Identify which cell holds the provided text, then report its [X, Y] central coordinate. 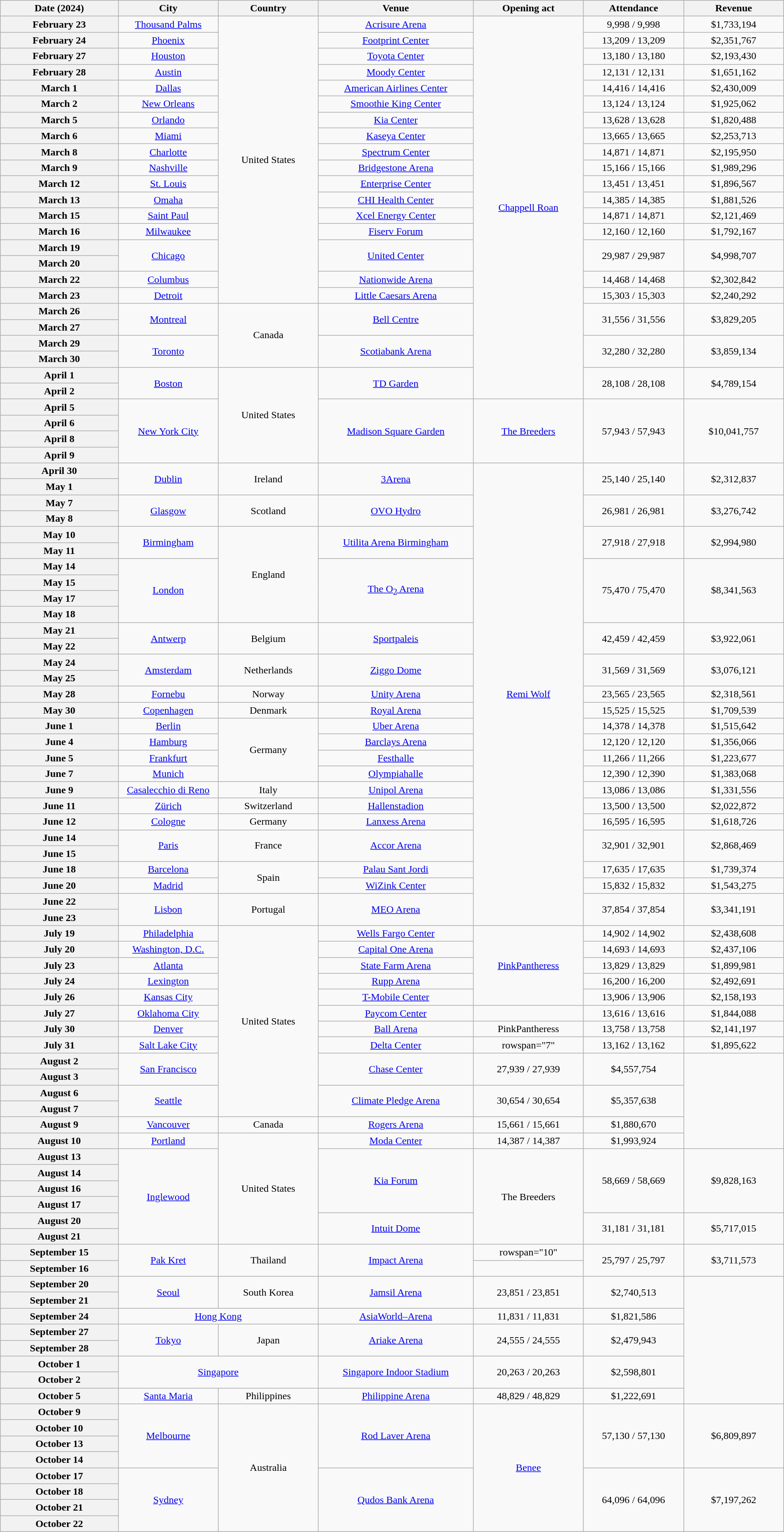
Zürich [168, 806]
October 22 [59, 1524]
September 28 [59, 1348]
Unipol Arena [396, 790]
American Airlines Center [396, 88]
15,303 / 15,303 [633, 295]
Dublin [168, 479]
Washington, D.C. [168, 949]
13,209 / 13,209 [633, 40]
13,829 / 13,829 [633, 965]
October 9 [59, 1412]
June 15 [59, 854]
Vancouver [168, 1125]
13,500 / 13,500 [633, 806]
12,390 / 12,390 [633, 774]
$2,121,469 [734, 216]
rowspan="7" [529, 1045]
Revenue [734, 8]
75,470 / 75,470 [633, 590]
May 7 [59, 503]
$1,820,488 [734, 120]
15,166 / 15,166 [633, 168]
City [168, 8]
February 24 [59, 40]
$2,437,106 [734, 949]
Ziggo Dome [396, 670]
Bridgestone Arena [396, 168]
$2,141,197 [734, 1029]
Antwerp [168, 638]
$2,318,561 [734, 694]
32,901 / 32,901 [633, 846]
May 25 [59, 678]
13,086 / 13,086 [633, 790]
Fiserv Forum [396, 232]
June 12 [59, 822]
Acrisure Arena [396, 24]
$1,993,924 [633, 1141]
Footprint Center [396, 40]
October 5 [59, 1396]
12,131 / 12,131 [633, 72]
$2,479,943 [633, 1340]
20,263 / 20,263 [529, 1372]
$2,438,608 [734, 933]
25,140 / 25,140 [633, 479]
$1,543,275 [734, 885]
July 19 [59, 933]
$1,223,677 [734, 758]
$4,557,754 [633, 1069]
Rogers Arena [396, 1125]
Houston [168, 56]
March 16 [59, 232]
$2,195,950 [734, 152]
MEO Arena [396, 909]
San Francisco [168, 1069]
September 21 [59, 1300]
$4,998,707 [734, 256]
Spectrum Center [396, 152]
August 2 [59, 1061]
St. Louis [168, 184]
Madison Square Garden [396, 431]
$2,492,691 [734, 981]
Benee [529, 1467]
Philippine Arena [396, 1396]
$4,789,154 [734, 383]
58,669 / 58,669 [633, 1180]
$1,925,062 [734, 104]
11,831 / 11,831 [529, 1316]
13,162 / 13,162 [633, 1045]
June 14 [59, 838]
Australia [268, 1467]
$3,276,742 [734, 511]
Frankfurt [168, 758]
May 28 [59, 694]
12,120 / 12,120 [633, 742]
$1,222,691 [633, 1396]
Accor Arena [396, 846]
July 20 [59, 949]
October 10 [59, 1428]
October 14 [59, 1460]
12,160 / 12,160 [633, 232]
March 15 [59, 216]
Kia Forum [396, 1180]
CHI Health Center [396, 200]
March 20 [59, 264]
Copenhagen [168, 710]
31,181 / 31,181 [633, 1229]
June 7 [59, 774]
Omaha [168, 200]
Scotland [268, 511]
March 1 [59, 88]
$1,618,726 [734, 822]
Hong Kong [218, 1316]
Chicago [168, 256]
Capital One Arena [396, 949]
London [168, 590]
31,569 / 31,569 [633, 670]
September 20 [59, 1284]
Oklahoma City [168, 1013]
13,906 / 13,906 [633, 997]
February 27 [59, 56]
$2,868,469 [734, 846]
Ball Arena [396, 1029]
Moda Center [396, 1141]
Detroit [168, 295]
October 13 [59, 1444]
October 2 [59, 1380]
August 21 [59, 1237]
$8,341,563 [734, 590]
Montreal [168, 319]
14,902 / 14,902 [633, 933]
May 11 [59, 551]
August 6 [59, 1093]
$1,356,066 [734, 742]
March 8 [59, 152]
May 10 [59, 535]
$1,880,670 [633, 1125]
13,628 / 13,628 [633, 120]
March 12 [59, 184]
Saint Paul [168, 216]
Milwaukee [168, 232]
WiZink Center [396, 885]
Philadelphia [168, 933]
August 20 [59, 1221]
$1,739,374 [734, 870]
Ireland [268, 479]
Glasgow [168, 511]
27,918 / 27,918 [633, 543]
11,266 / 11,266 [633, 758]
$1,792,167 [734, 232]
Toyota Center [396, 56]
Rod Laver Arena [396, 1436]
Lexington [168, 981]
$2,022,872 [734, 806]
Switzerland [268, 806]
Enterprise Center [396, 184]
May 1 [59, 487]
March 9 [59, 168]
14,385 / 14,385 [633, 200]
13,180 / 13,180 [633, 56]
30,654 / 30,654 [529, 1101]
Portugal [268, 909]
April 6 [59, 423]
August 7 [59, 1109]
March 19 [59, 248]
Uber Arena [396, 726]
Melbourne [168, 1436]
June 22 [59, 901]
Inglewood [168, 1196]
France [268, 846]
28,108 / 28,108 [633, 383]
June 23 [59, 917]
OVO Hydro [396, 511]
AsiaWorld–Arena [396, 1316]
48,829 / 48,829 [529, 1396]
$1,844,088 [734, 1013]
14,468 / 14,468 [633, 279]
February 28 [59, 72]
March 22 [59, 279]
October 18 [59, 1492]
August 14 [59, 1172]
$1,733,194 [734, 24]
Wells Fargo Center [396, 933]
$2,994,980 [734, 543]
April 9 [59, 455]
$3,341,191 [734, 909]
Paris [168, 846]
Thousand Palms [168, 24]
United Center [396, 256]
May 14 [59, 567]
May 24 [59, 662]
Birmingham [168, 543]
rowspan="10" [529, 1253]
March 2 [59, 104]
Kia Center [396, 120]
13,758 / 13,758 [633, 1029]
October 17 [59, 1475]
Festhalle [396, 758]
Venue [396, 8]
September 27 [59, 1332]
14,387 / 14,387 [529, 1141]
23,565 / 23,565 [633, 694]
February 23 [59, 24]
August 17 [59, 1204]
Jamsil Arena [396, 1292]
14,693 / 14,693 [633, 949]
Country [268, 8]
Lisbon [168, 909]
TD Garden [396, 383]
$1,989,296 [734, 168]
Cologne [168, 822]
57,943 / 57,943 [633, 431]
Portland [168, 1141]
May 17 [59, 598]
The O2 Arena [396, 590]
Dallas [168, 88]
Chappell Roan [529, 208]
Qudos Bank Arena [396, 1499]
Singapore Indoor Stadium [396, 1372]
Climate Pledge Arena [396, 1101]
Amsterdam [168, 670]
Remi Wolf [529, 694]
Barcelona [168, 870]
$2,193,430 [734, 56]
Intuit Dome [396, 1229]
July 23 [59, 965]
Seoul [168, 1292]
$3,922,061 [734, 638]
Denver [168, 1029]
$2,430,009 [734, 88]
27,939 / 27,939 [529, 1069]
Hallenstadion [396, 806]
$5,717,015 [734, 1229]
June 5 [59, 758]
Moody Center [396, 72]
Phoenix [168, 40]
Kaseya Center [396, 136]
Nashville [168, 168]
42,459 / 42,459 [633, 638]
Belgium [268, 638]
$6,809,897 [734, 1436]
$2,598,801 [633, 1372]
$1,383,068 [734, 774]
Seattle [168, 1101]
Miami [168, 136]
37,854 / 37,854 [633, 909]
July 31 [59, 1045]
Hamburg [168, 742]
Utilita Arena Birmingham [396, 543]
$1,651,162 [734, 72]
Madrid [168, 885]
June 11 [59, 806]
Palau Sant Jordi [396, 870]
Little Caesars Arena [396, 295]
13,616 / 13,616 [633, 1013]
May 22 [59, 646]
17,635 / 17,635 [633, 870]
14,416 / 14,416 [633, 88]
May 8 [59, 519]
Date (2024) [59, 8]
July 26 [59, 997]
$7,197,262 [734, 1499]
57,130 / 57,130 [633, 1436]
Chase Center [396, 1069]
26,981 / 26,981 [633, 511]
Opening act [529, 8]
Orlando [168, 120]
March 5 [59, 120]
Casalecchio di Reno [168, 790]
Austin [168, 72]
$5,357,638 [633, 1101]
$2,740,513 [633, 1292]
32,280 / 32,280 [633, 351]
24,555 / 24,555 [529, 1340]
Denmark [268, 710]
13,451 / 13,451 [633, 184]
$3,711,573 [734, 1260]
$2,240,292 [734, 295]
Unity Arena [396, 694]
$10,041,757 [734, 431]
April 2 [59, 391]
Sydney [168, 1499]
September 16 [59, 1268]
Paycom Center [396, 1013]
9,998 / 9,998 [633, 24]
Sportpaleis [396, 638]
Singapore [218, 1372]
August 3 [59, 1077]
$1,821,586 [633, 1316]
May 18 [59, 614]
June 1 [59, 726]
South Korea [268, 1292]
May 15 [59, 582]
$1,899,981 [734, 965]
Spain [268, 877]
31,556 / 31,556 [633, 319]
July 30 [59, 1029]
$3,829,205 [734, 319]
New York City [168, 431]
Italy [268, 790]
$1,331,556 [734, 790]
Charlotte [168, 152]
Delta Center [396, 1045]
Thailand [268, 1260]
Xcel Energy Center [396, 216]
16,200 / 16,200 [633, 981]
May 21 [59, 630]
March 23 [59, 295]
March 13 [59, 200]
August 10 [59, 1141]
March 6 [59, 136]
Columbus [168, 279]
14,378 / 14,378 [633, 726]
Ariake Arena [396, 1340]
August 9 [59, 1125]
April 1 [59, 375]
Munich [168, 774]
Boston [168, 383]
Japan [268, 1340]
15,525 / 15,525 [633, 710]
June 9 [59, 790]
T-Mobile Center [396, 997]
New Orleans [168, 104]
October 21 [59, 1508]
Bell Centre [396, 319]
16,595 / 16,595 [633, 822]
13,124 / 13,124 [633, 104]
Atlanta [168, 965]
15,832 / 15,832 [633, 885]
Kansas City [168, 997]
$1,895,622 [734, 1045]
Rupp Arena [396, 981]
October 1 [59, 1364]
Berlin [168, 726]
Attendance [633, 8]
3Arena [396, 479]
April 5 [59, 407]
$2,158,193 [734, 997]
March 29 [59, 343]
England [268, 574]
Royal Arena [396, 710]
August 13 [59, 1157]
Pak Kret [168, 1260]
Scotiabank Arena [396, 351]
13,665 / 13,665 [633, 136]
15,661 / 15,661 [529, 1125]
Netherlands [268, 670]
$2,302,842 [734, 279]
Norway [268, 694]
September 15 [59, 1253]
Toronto [168, 351]
September 24 [59, 1316]
Nationwide Arena [396, 279]
June 4 [59, 742]
Impact Arena [396, 1260]
$1,515,642 [734, 726]
Philippines [268, 1396]
$2,351,767 [734, 40]
Fornebu [168, 694]
March 27 [59, 327]
April 8 [59, 439]
State Farm Arena [396, 965]
August 16 [59, 1188]
25,797 / 25,797 [633, 1260]
Lanxess Arena [396, 822]
Smoothie King Center [396, 104]
Tokyo [168, 1340]
Barclays Arena [396, 742]
June 20 [59, 885]
$3,076,121 [734, 670]
23,851 / 23,851 [529, 1292]
$3,859,134 [734, 351]
June 18 [59, 870]
Santa Maria [168, 1396]
March 26 [59, 311]
April 30 [59, 471]
$1,896,567 [734, 184]
$2,312,837 [734, 479]
July 27 [59, 1013]
May 30 [59, 710]
July 24 [59, 981]
$1,881,526 [734, 200]
$1,709,539 [734, 710]
Olympiahalle [396, 774]
$2,253,713 [734, 136]
$9,828,163 [734, 1180]
March 30 [59, 359]
29,987 / 29,987 [633, 256]
Salt Lake City [168, 1045]
64,096 / 64,096 [633, 1499]
